Search for the cell housing the specified text and yield its [x, y] center coordinate. 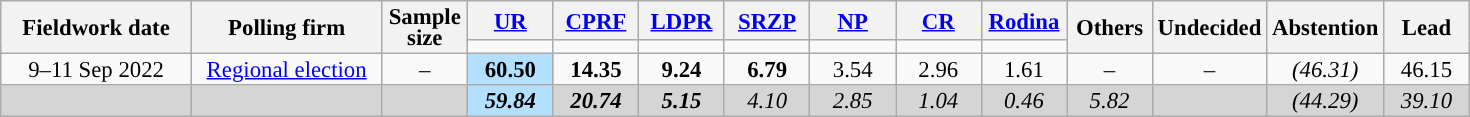
SRZP [767, 20]
LDPR [682, 20]
5.15 [682, 101]
Regional election [286, 70]
Samplesize [425, 28]
2.96 [939, 70]
1.04 [939, 101]
NP [853, 20]
Abstention [1326, 28]
CPRF [596, 20]
Undecided [1209, 28]
Polling firm [286, 28]
1.61 [1024, 70]
(46.31) [1326, 70]
14.35 [596, 70]
60.50 [511, 70]
39.10 [1427, 101]
2.85 [853, 101]
4.10 [767, 101]
Others [1110, 28]
UR [511, 20]
46.15 [1427, 70]
20.74 [596, 101]
(44.29) [1326, 101]
5.82 [1110, 101]
Rodina [1024, 20]
9.24 [682, 70]
59.84 [511, 101]
6.79 [767, 70]
3.54 [853, 70]
0.46 [1024, 101]
CR [939, 20]
9–11 Sep 2022 [96, 70]
Fieldwork date [96, 28]
Lead [1427, 28]
